Locate the cell with the specified text and output its (X, Y) center coordinate. 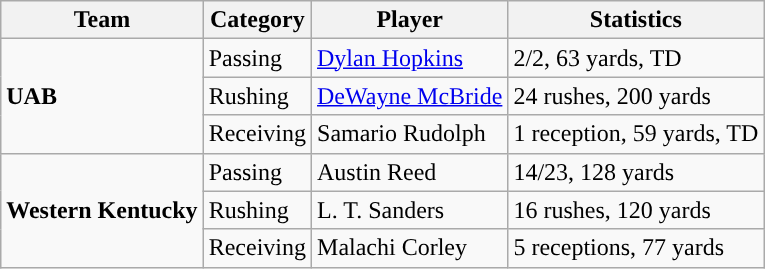
16 rushes, 120 yards (636, 210)
24 rushes, 200 yards (636, 96)
Statistics (636, 20)
Samario Rudolph (410, 134)
Austin Reed (410, 172)
2/2, 63 yards, TD (636, 58)
Team (102, 20)
Player (410, 20)
1 reception, 59 yards, TD (636, 134)
L. T. Sanders (410, 210)
14/23, 128 yards (636, 172)
UAB (102, 96)
Malachi Corley (410, 248)
5 receptions, 77 yards (636, 248)
Western Kentucky (102, 210)
DeWayne McBride (410, 96)
Dylan Hopkins (410, 58)
Category (257, 20)
